Determine the (x, y) coordinate at the center of the cell enclosing the given text.  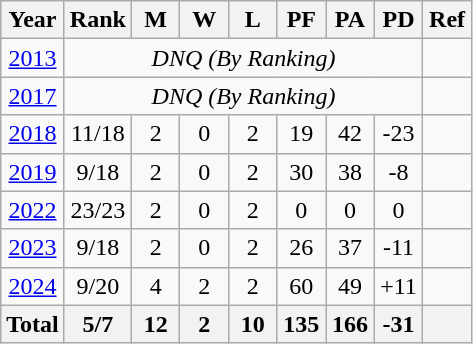
38 (350, 172)
23/23 (98, 210)
2024 (33, 286)
2022 (33, 210)
135 (302, 324)
2013 (33, 58)
12 (156, 324)
19 (302, 134)
-8 (398, 172)
-11 (398, 248)
Ref (448, 20)
Total (33, 324)
2017 (33, 96)
60 (302, 286)
-23 (398, 134)
+11 (398, 286)
M (156, 20)
-31 (398, 324)
5/7 (98, 324)
Year (33, 20)
49 (350, 286)
L (254, 20)
166 (350, 324)
30 (302, 172)
2019 (33, 172)
PA (350, 20)
PF (302, 20)
37 (350, 248)
26 (302, 248)
Rank (98, 20)
42 (350, 134)
10 (254, 324)
2018 (33, 134)
W (204, 20)
PD (398, 20)
11/18 (98, 134)
4 (156, 286)
9/20 (98, 286)
2023 (33, 248)
